Extract the [X, Y] coordinate from the center of the cell holding the provided text.  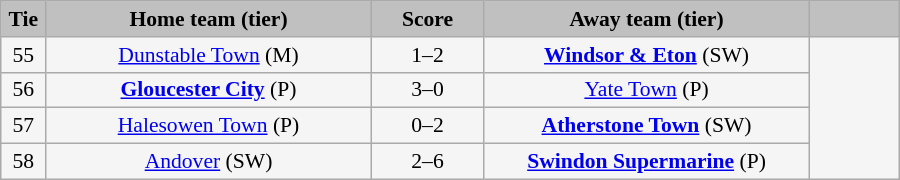
Gloucester City (P) [209, 90]
2–6 [427, 162]
0–2 [427, 126]
1–2 [427, 55]
55 [24, 55]
Home team (tier) [209, 19]
Swindon Supermarine (P) [647, 162]
Dunstable Town (M) [209, 55]
Tie [24, 19]
57 [24, 126]
3–0 [427, 90]
58 [24, 162]
Away team (tier) [647, 19]
Andover (SW) [209, 162]
Score [427, 19]
Atherstone Town (SW) [647, 126]
56 [24, 90]
Halesowen Town (P) [209, 126]
Yate Town (P) [647, 90]
Windsor & Eton (SW) [647, 55]
